Identify which cell holds the provided text, then report its [X, Y] central coordinate. 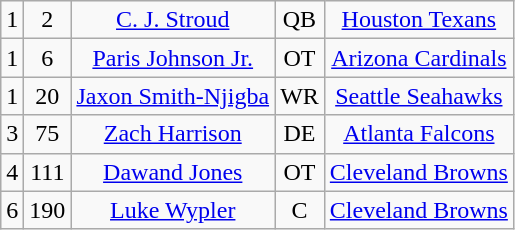
Seattle Seahawks [418, 96]
2 [48, 20]
Jaxon Smith-Njigba [173, 96]
3 [12, 134]
190 [48, 210]
Zach Harrison [173, 134]
C [300, 210]
75 [48, 134]
Houston Texans [418, 20]
Arizona Cardinals [418, 58]
Dawand Jones [173, 172]
WR [300, 96]
4 [12, 172]
Atlanta Falcons [418, 134]
20 [48, 96]
Luke Wypler [173, 210]
DE [300, 134]
Paris Johnson Jr. [173, 58]
111 [48, 172]
QB [300, 20]
C. J. Stroud [173, 20]
